Capture the cell that displays the provided text and extract its [x, y] central coordinate. 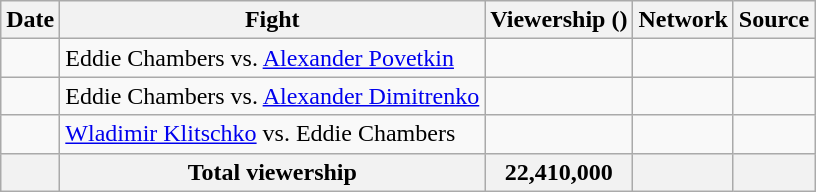
Viewership () [559, 20]
Fight [272, 20]
Wladimir Klitschko vs. Eddie Chambers [272, 134]
Total viewership [272, 172]
Network [683, 20]
Eddie Chambers vs. Alexander Dimitrenko [272, 96]
Eddie Chambers vs. Alexander Povetkin [272, 58]
Date [30, 20]
Source [774, 20]
22,410,000 [559, 172]
